Identify which cell holds the provided text, then report its [X, Y] central coordinate. 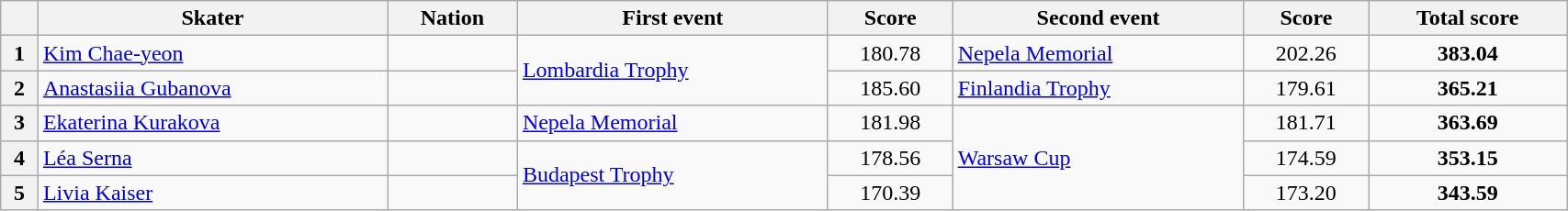
170.39 [890, 193]
Finlandia Trophy [1099, 88]
185.60 [890, 88]
5 [20, 193]
Livia Kaiser [212, 193]
365.21 [1468, 88]
383.04 [1468, 53]
Skater [212, 18]
353.15 [1468, 158]
181.71 [1306, 123]
179.61 [1306, 88]
Budapest Trophy [672, 175]
2 [20, 88]
Ekaterina Kurakova [212, 123]
Lombardia Trophy [672, 71]
First event [672, 18]
363.69 [1468, 123]
Nation [453, 18]
3 [20, 123]
174.59 [1306, 158]
173.20 [1306, 193]
202.26 [1306, 53]
1 [20, 53]
Kim Chae-yeon [212, 53]
4 [20, 158]
343.59 [1468, 193]
Second event [1099, 18]
Total score [1468, 18]
181.98 [890, 123]
Warsaw Cup [1099, 158]
180.78 [890, 53]
Anastasiia Gubanova [212, 88]
Léa Serna [212, 158]
178.56 [890, 158]
